Determine the (X, Y) coordinate at the center of the cell enclosing the given text.  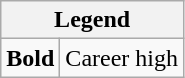
Bold (30, 58)
Career high (122, 58)
Legend (92, 20)
